Extract the (x, y) coordinate from the center of the cell holding the provided text.  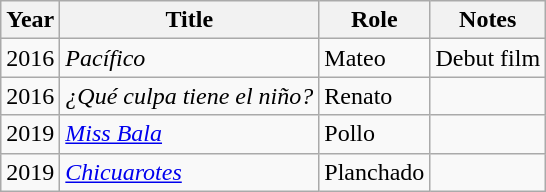
Notes (488, 20)
¿Qué culpa tiene el niño? (190, 96)
Debut film (488, 58)
Miss Bala (190, 134)
Renato (374, 96)
Mateo (374, 58)
Year (30, 20)
Chicuarotes (190, 172)
Title (190, 20)
Pacífico (190, 58)
Planchado (374, 172)
Role (374, 20)
Pollo (374, 134)
